Scan for the cell matching the given text and deliver its (x, y) coordinate at center. 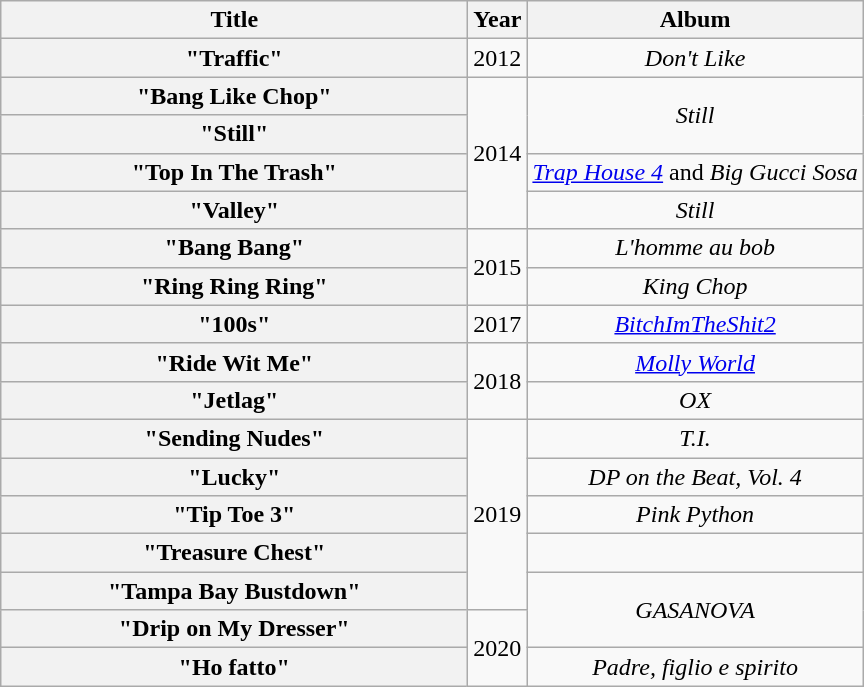
"100s" (234, 324)
"Treasure Chest" (234, 553)
"Jetlag" (234, 400)
Molly World (695, 362)
King Chop (695, 286)
"Ring Ring Ring" (234, 286)
"Traffic" (234, 58)
L'homme au bob (695, 248)
"Valley" (234, 210)
"Ride Wit Me" (234, 362)
Don't Like (695, 58)
Album (695, 20)
"Ho fatto" (234, 667)
"Drip on My Dresser" (234, 629)
DP on the Beat, Vol. 4 (695, 477)
Title (234, 20)
"Lucky" (234, 477)
2020 (498, 648)
"Bang Bang" (234, 248)
2019 (498, 514)
2015 (498, 267)
"Top In The Trash" (234, 172)
OX (695, 400)
Year (498, 20)
"Still" (234, 134)
T.I. (695, 438)
GASANOVA (695, 610)
Padre, figlio e spirito (695, 667)
"Tampa Bay Bustdown" (234, 591)
2014 (498, 153)
Pink Python (695, 515)
2012 (498, 58)
2017 (498, 324)
Trap House 4 and Big Gucci Sosa (695, 172)
BitchImTheShit2 (695, 324)
2018 (498, 381)
"Tip Toe 3" (234, 515)
"Sending Nudes" (234, 438)
"Bang Like Chop" (234, 96)
